Locate the cell with the specified text and output its (x, y) center coordinate. 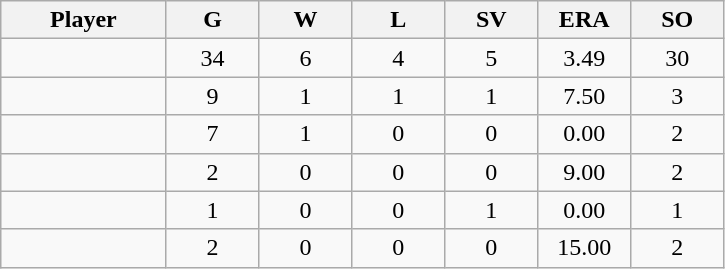
W (306, 20)
7 (212, 134)
6 (306, 58)
34 (212, 58)
3 (678, 96)
7.50 (584, 96)
Player (84, 20)
3.49 (584, 58)
SO (678, 20)
ERA (584, 20)
4 (398, 58)
5 (492, 58)
9 (212, 96)
9.00 (584, 172)
G (212, 20)
L (398, 20)
15.00 (584, 248)
SV (492, 20)
30 (678, 58)
